Scan for the cell matching the given text and deliver its [X, Y] coordinate at center. 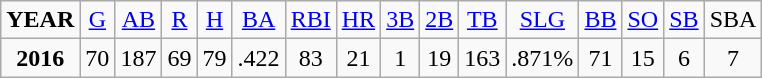
R [180, 20]
21 [358, 58]
15 [643, 58]
187 [138, 58]
H [214, 20]
2B [440, 20]
RBI [310, 20]
2016 [40, 58]
SBA [733, 20]
.871% [542, 58]
G [98, 20]
69 [180, 58]
3B [400, 20]
7 [733, 58]
.422 [258, 58]
SLG [542, 20]
BB [600, 20]
AB [138, 20]
SB [684, 20]
70 [98, 58]
6 [684, 58]
TB [482, 20]
1 [400, 58]
HR [358, 20]
83 [310, 58]
19 [440, 58]
163 [482, 58]
YEAR [40, 20]
79 [214, 58]
SO [643, 20]
71 [600, 58]
BA [258, 20]
